Scan for the cell matching the given text and deliver its [x, y] coordinate at center. 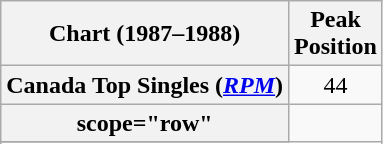
scope="row" [145, 123]
Chart (1987–1988) [145, 34]
PeakPosition [336, 34]
44 [336, 85]
Canada Top Singles (RPM) [145, 85]
